From the cell containing the given text, extract its center point as [X, Y] coordinate. 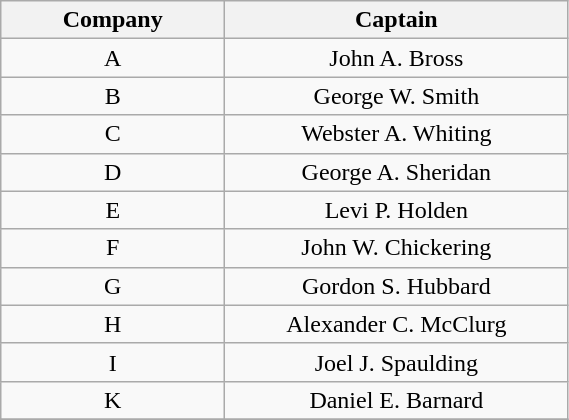
Levi P. Holden [396, 210]
Gordon S. Hubbard [396, 286]
A [113, 58]
Company [113, 20]
I [113, 362]
George W. Smith [396, 96]
George A. Sheridan [396, 172]
G [113, 286]
E [113, 210]
Joel J. Spaulding [396, 362]
K [113, 400]
Daniel E. Barnard [396, 400]
John A. Bross [396, 58]
H [113, 324]
Webster A. Whiting [396, 134]
Captain [396, 20]
B [113, 96]
C [113, 134]
F [113, 248]
D [113, 172]
Alexander C. McClurg [396, 324]
John W. Chickering [396, 248]
